Provide the (X, Y) coordinate of the cell's center where the given text is located.  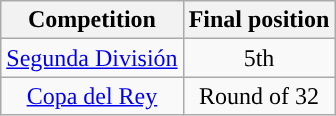
Competition (92, 20)
Copa del Rey (92, 96)
5th (259, 58)
Final position (259, 20)
Segunda División (92, 58)
Round of 32 (259, 96)
